Return (X, Y) of the center of cell containing provided text 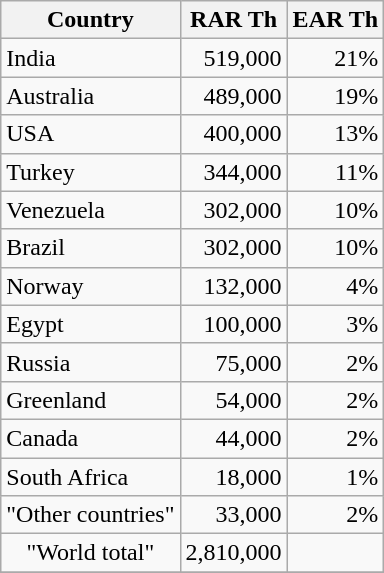
400,000 (234, 134)
489,000 (234, 96)
13% (336, 134)
Russia (90, 362)
Turkey (90, 172)
519,000 (234, 58)
100,000 (234, 324)
18,000 (234, 477)
India (90, 58)
4% (336, 286)
1% (336, 477)
75,000 (234, 362)
2,810,000 (234, 553)
"Other countries" (90, 515)
344,000 (234, 172)
Canada (90, 438)
21% (336, 58)
11% (336, 172)
Norway (90, 286)
USA (90, 134)
19% (336, 96)
Australia (90, 96)
Egypt (90, 324)
Country (90, 20)
Venezuela (90, 210)
EAR Th (336, 20)
RAR Th (234, 20)
3% (336, 324)
44,000 (234, 438)
Greenland (90, 400)
132,000 (234, 286)
South Africa (90, 477)
"World total" (90, 553)
33,000 (234, 515)
54,000 (234, 400)
Brazil (90, 248)
